Scan for the cell matching the given text and deliver its [X, Y] coordinate at center. 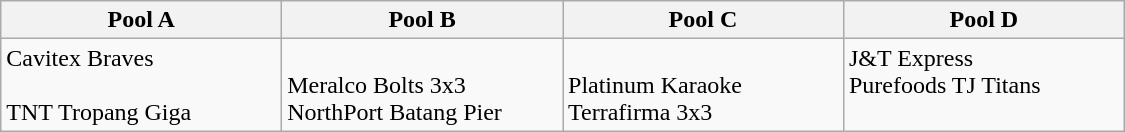
Pool B [422, 20]
Cavitex Braves TNT Tropang Giga [142, 85]
Pool A [142, 20]
Pool D [984, 20]
Pool C [702, 20]
Platinum Karaoke Terrafirma 3x3 [702, 85]
Meralco Bolts 3x3 NorthPort Batang Pier [422, 85]
J&T Express Purefoods TJ Titans [984, 85]
